Extract the [X, Y] coordinate from the center of the cell holding the provided text.  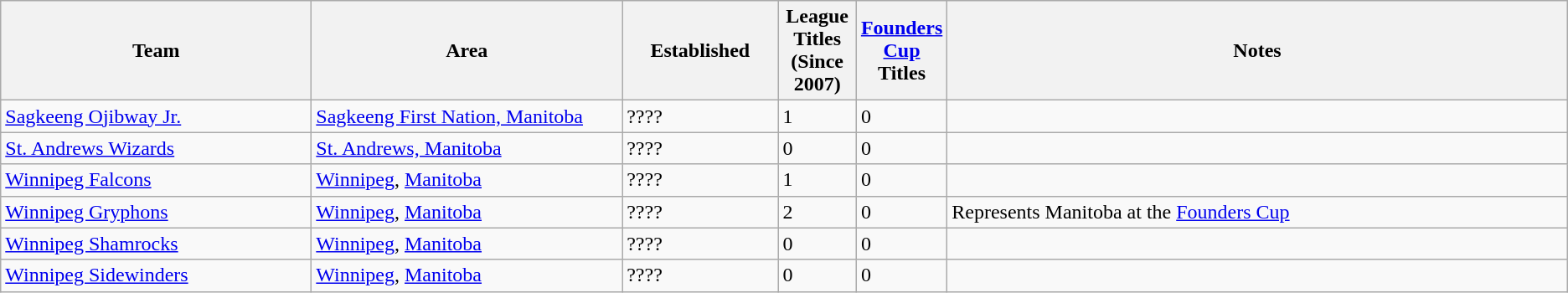
Team [156, 50]
Area [467, 50]
Sagkeeng Ojibway Jr. [156, 116]
Winnipeg Sidewinders [156, 275]
St. Andrews Wizards [156, 148]
Winnipeg Shamrocks [156, 244]
Notes [1257, 50]
Represents Manitoba at the Founders Cup [1257, 212]
St. Andrews, Manitoba [467, 148]
League Titles (Since 2007) [818, 50]
2 [818, 212]
Founders Cup Titles [901, 50]
Sagkeeng First Nation, Manitoba [467, 116]
Established [700, 50]
Winnipeg Falcons [156, 180]
Winnipeg Gryphons [156, 212]
